For the text-containing cell, return its midpoint in [X, Y] coordinate format. 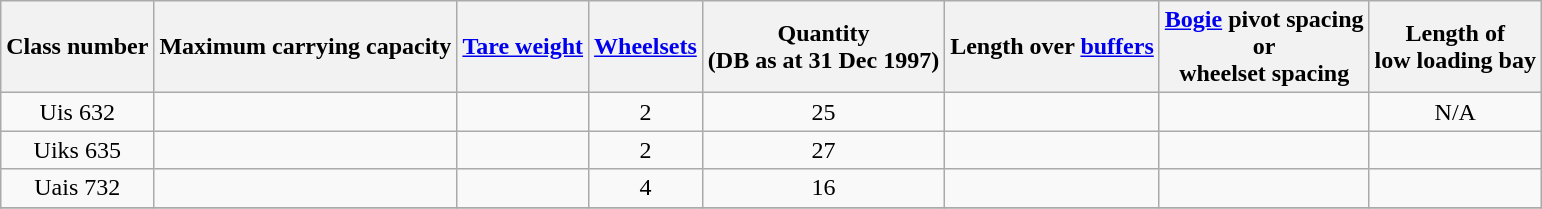
Uiks 635 [78, 150]
Maximum carrying capacity [306, 47]
Uis 632 [78, 112]
16 [823, 188]
Length over buffers [1052, 47]
Class number [78, 47]
Quantity(DB as at 31 Dec 1997) [823, 47]
N/A [1455, 112]
25 [823, 112]
Tare weight [523, 47]
Uais 732 [78, 188]
4 [646, 188]
27 [823, 150]
Bogie pivot spacing or wheelset spacing [1264, 47]
Wheelsets [646, 47]
Length of low loading bay [1455, 47]
